For the text-containing cell, return its midpoint in (x, y) coordinate format. 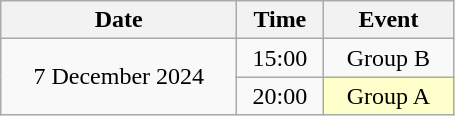
Group B (388, 58)
Group A (388, 96)
20:00 (280, 96)
Event (388, 20)
15:00 (280, 58)
7 December 2024 (119, 77)
Time (280, 20)
Date (119, 20)
